Find where the given text appears and provide that cell's center as [x, y] coordinate. 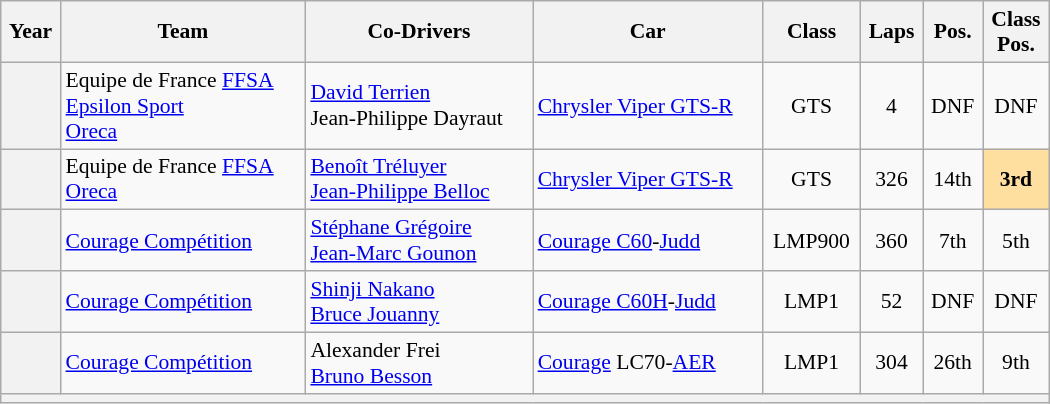
LMP900 [812, 240]
5th [1016, 240]
Benoît Tréluyer Jean-Philippe Belloc [418, 180]
26th [953, 362]
Courage C60-Judd [648, 240]
Class [812, 32]
David Terrien Jean-Philippe Dayraut [418, 106]
ClassPos. [1016, 32]
Laps [892, 32]
Pos. [953, 32]
3rd [1016, 180]
14th [953, 180]
360 [892, 240]
Shinji Nakano Bruce Jouanny [418, 302]
52 [892, 302]
9th [1016, 362]
4 [892, 106]
Team [184, 32]
326 [892, 180]
304 [892, 362]
Car [648, 32]
7th [953, 240]
Equipe de France FFSA Epsilon Sport Oreca [184, 106]
Courage LC70-AER [648, 362]
Year [31, 32]
Equipe de France FFSA Oreca [184, 180]
Courage C60H-Judd [648, 302]
Stéphane Grégoire Jean-Marc Gounon [418, 240]
Co-Drivers [418, 32]
Alexander Frei Bruno Besson [418, 362]
